From the cell containing the given text, extract its center point as [x, y] coordinate. 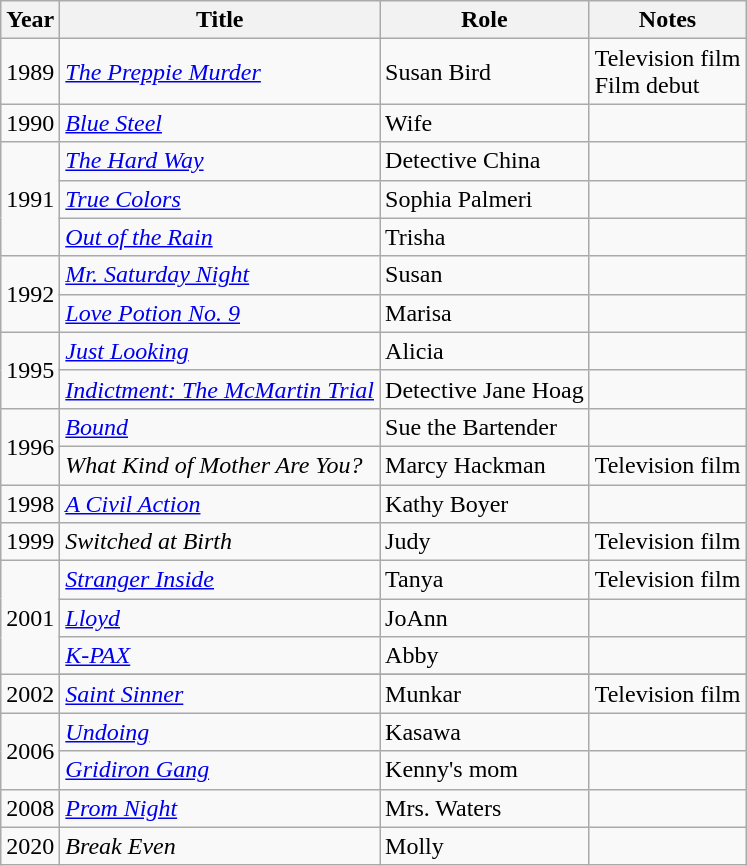
Out of the Rain [220, 237]
Wife [485, 123]
True Colors [220, 199]
The Hard Way [220, 161]
Title [220, 20]
A Civil Action [220, 503]
Stranger Inside [220, 580]
Love Potion No. 9 [220, 313]
Bound [220, 427]
Munkar [485, 694]
Marcy Hackman [485, 465]
Undoing [220, 732]
1998 [30, 503]
1996 [30, 446]
Mr. Saturday Night [220, 275]
Trisha [485, 237]
Molly [485, 846]
Indictment: The McMartin Trial [220, 389]
2008 [30, 808]
Television filmFilm debut [668, 72]
Year [30, 20]
Prom Night [220, 808]
Detective Jane Hoag [485, 389]
What Kind of Mother Are You? [220, 465]
K-PAX [220, 656]
1990 [30, 123]
2020 [30, 846]
Tanya [485, 580]
Kenny's mom [485, 770]
Susan Bird [485, 72]
Break Even [220, 846]
Marisa [485, 313]
Gridiron Gang [220, 770]
1992 [30, 294]
1995 [30, 370]
Susan [485, 275]
Role [485, 20]
JoAnn [485, 618]
Kasawa [485, 732]
Blue Steel [220, 123]
1999 [30, 542]
Lloyd [220, 618]
Mrs. Waters [485, 808]
Kathy Boyer [485, 503]
Detective China [485, 161]
1991 [30, 199]
2002 [30, 694]
Just Looking [220, 351]
Sophia Palmeri [485, 199]
The Preppie Murder [220, 72]
Notes [668, 20]
Saint Sinner [220, 694]
Switched at Birth [220, 542]
Judy [485, 542]
Abby [485, 656]
2006 [30, 751]
Alicia [485, 351]
1989 [30, 72]
Sue the Bartender [485, 427]
2001 [30, 618]
